Detect which cell encompasses the target text, then output its (X, Y) center coordinate. 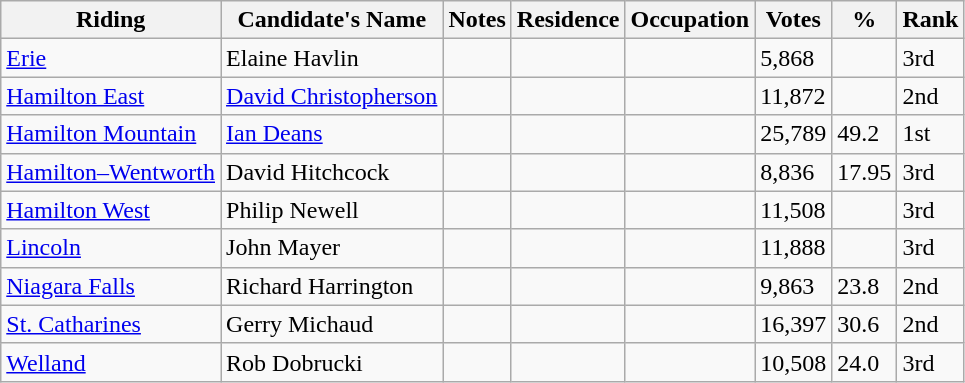
Votes (794, 20)
11,872 (794, 96)
23.8 (864, 286)
David Christopherson (332, 96)
Notes (477, 20)
Gerry Michaud (332, 324)
Riding (111, 20)
30.6 (864, 324)
11,508 (794, 210)
John Mayer (332, 248)
25,789 (794, 134)
24.0 (864, 362)
9,863 (794, 286)
David Hitchcock (332, 172)
Niagara Falls (111, 286)
8,836 (794, 172)
Welland (111, 362)
Hamilton Mountain (111, 134)
Occupation (690, 20)
Hamilton East (111, 96)
% (864, 20)
Rob Dobrucki (332, 362)
49.2 (864, 134)
Hamilton–Wentworth (111, 172)
1st (930, 134)
17.95 (864, 172)
Ian Deans (332, 134)
5,868 (794, 58)
Candidate's Name (332, 20)
Philip Newell (332, 210)
Residence (568, 20)
16,397 (794, 324)
Richard Harrington (332, 286)
Lincoln (111, 248)
10,508 (794, 362)
Rank (930, 20)
St. Catharines (111, 324)
11,888 (794, 248)
Hamilton West (111, 210)
Elaine Havlin (332, 58)
Erie (111, 58)
